Determine the [X, Y] coordinate at the center of the cell enclosing the given text.  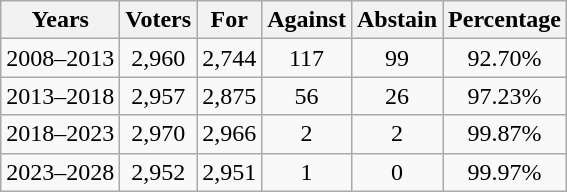
99.87% [505, 134]
26 [396, 96]
99 [396, 58]
2018–2023 [60, 134]
2008–2013 [60, 58]
2,951 [230, 172]
2,970 [158, 134]
2,744 [230, 58]
Percentage [505, 20]
0 [396, 172]
Years [60, 20]
97.23% [505, 96]
2,875 [230, 96]
2,960 [158, 58]
2013–2018 [60, 96]
Voters [158, 20]
92.70% [505, 58]
1 [307, 172]
117 [307, 58]
For [230, 20]
99.97% [505, 172]
Abstain [396, 20]
56 [307, 96]
2,957 [158, 96]
2,952 [158, 172]
Against [307, 20]
2,966 [230, 134]
2023–2028 [60, 172]
